Capture the cell that displays the provided text and extract its [x, y] central coordinate. 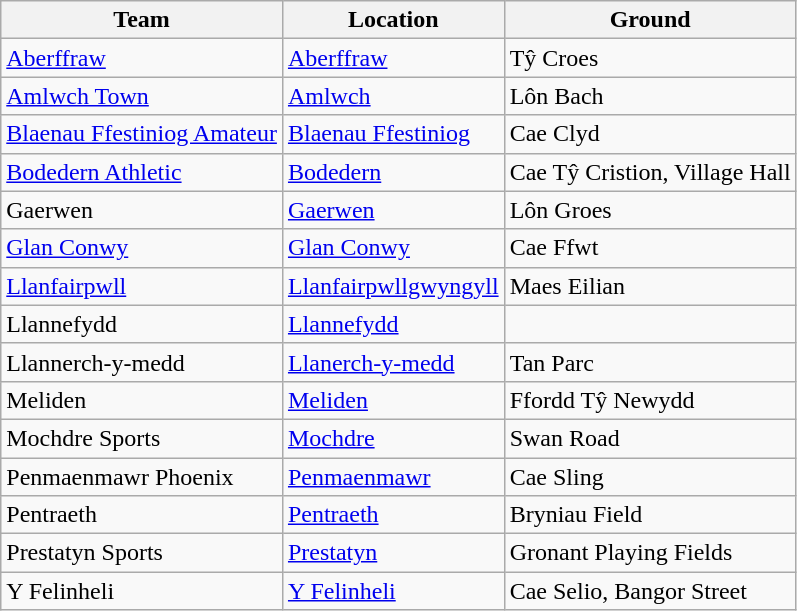
Bryniau Field [650, 515]
Mochdre [393, 438]
Llanfairpwllgwyngyll [393, 286]
Cae Sling [650, 477]
Bodedern [393, 172]
Prestatyn Sports [142, 553]
Gronant Playing Fields [650, 553]
Amlwch [393, 96]
Llanerch-y-medd [393, 362]
Blaenau Ffestiniog Amateur [142, 134]
Location [393, 20]
Cae Ffwt [650, 248]
Cae Clyd [650, 134]
Llanfairpwll [142, 286]
Ffordd Tŷ Newydd [650, 400]
Tŷ Croes [650, 58]
Swan Road [650, 438]
Tan Parc [650, 362]
Llannerch-y-medd [142, 362]
Blaenau Ffestiniog [393, 134]
Penmaenmawr [393, 477]
Cae Selio, Bangor Street [650, 591]
Maes Eilian [650, 286]
Team [142, 20]
Prestatyn [393, 553]
Lôn Bach [650, 96]
Amlwch Town [142, 96]
Penmaenmawr Phoenix [142, 477]
Cae Tŷ Cristion, Village Hall [650, 172]
Ground [650, 20]
Bodedern Athletic [142, 172]
Lôn Groes [650, 210]
Mochdre Sports [142, 438]
